Search for the cell housing the specified text and yield its [x, y] center coordinate. 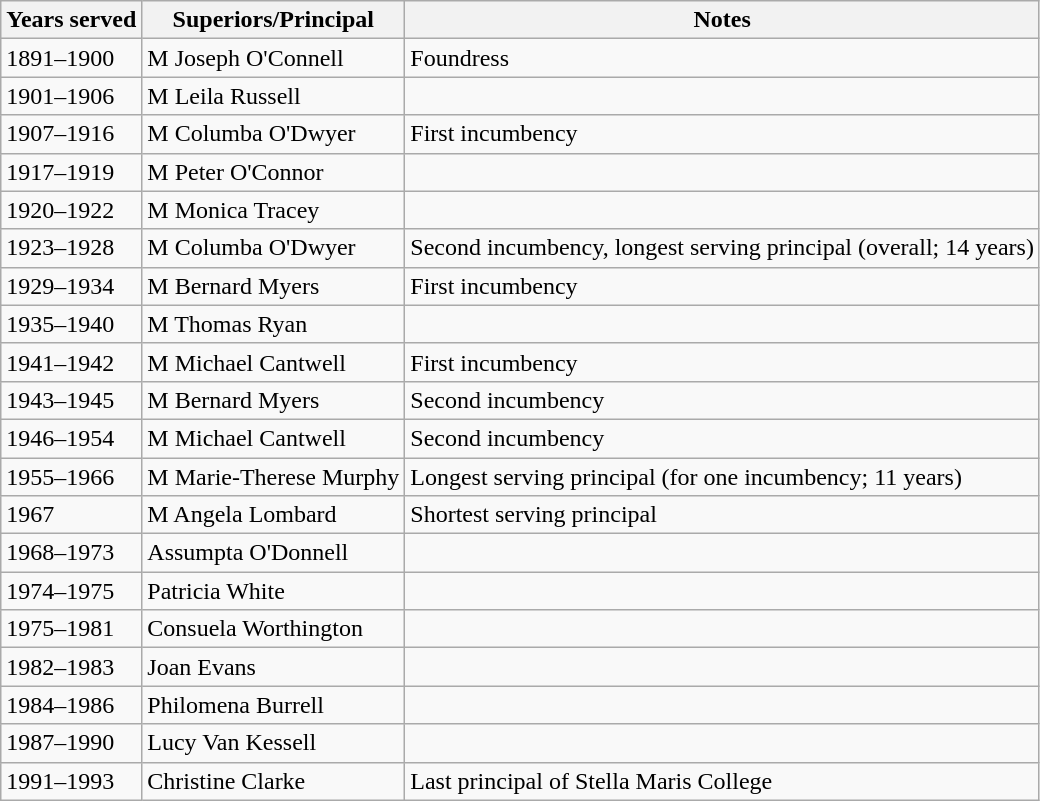
1901–1906 [72, 96]
M Thomas Ryan [274, 324]
1955–1966 [72, 477]
Consuela Worthington [274, 629]
1920–1922 [72, 210]
1891–1900 [72, 58]
Longest serving principal (for one incumbency; 11 years) [722, 477]
1943–1945 [72, 400]
M Peter O'Connor [274, 172]
1946–1954 [72, 438]
Foundress [722, 58]
1968–1973 [72, 553]
M Marie-Therese Murphy [274, 477]
M Joseph O'Connell [274, 58]
1984–1986 [72, 705]
1991–1993 [72, 781]
Philomena Burrell [274, 705]
Last principal of Stella Maris College [722, 781]
Years served [72, 20]
M Leila Russell [274, 96]
1907–1916 [72, 134]
1935–1940 [72, 324]
Patricia White [274, 591]
1974–1975 [72, 591]
1923–1928 [72, 248]
Shortest serving principal [722, 515]
1975–1981 [72, 629]
Christine Clarke [274, 781]
M Angela Lombard [274, 515]
1929–1934 [72, 286]
Second incumbency, longest serving principal (overall; 14 years) [722, 248]
Lucy Van Kessell [274, 743]
Notes [722, 20]
Assumpta O'Donnell [274, 553]
1987–1990 [72, 743]
M Monica Tracey [274, 210]
Joan Evans [274, 667]
1982–1983 [72, 667]
1941–1942 [72, 362]
Superiors/Principal [274, 20]
1917–1919 [72, 172]
1967 [72, 515]
